Capture the cell that displays the provided text and extract its (X, Y) central coordinate. 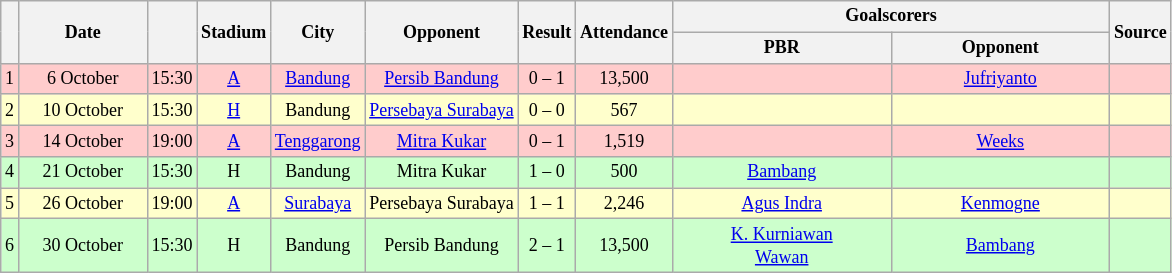
0 – 0 (547, 110)
567 (624, 110)
3 (10, 140)
1 – 0 (547, 172)
City (317, 32)
21 October (82, 172)
2 (10, 110)
26 October (82, 204)
Result (547, 32)
30 October (82, 246)
Stadium (234, 32)
Kenmogne (1000, 204)
Jufriyanto (1000, 78)
6 October (82, 78)
14 October (82, 140)
1 – 1 (547, 204)
Agus Indra (782, 204)
2 – 1 (547, 246)
500 (624, 172)
Source (1140, 32)
Tenggarong (317, 140)
1,519 (624, 140)
Goalscorers (890, 16)
Surabaya (317, 204)
1 (10, 78)
K. Kurniawan Wawan (782, 246)
6 (10, 246)
2,246 (624, 204)
Weeks (1000, 140)
PBR (782, 48)
5 (10, 204)
10 October (82, 110)
4 (10, 172)
Date (82, 32)
Attendance (624, 32)
